Output the (X, Y) coordinate of the center of the cell containing the given text.  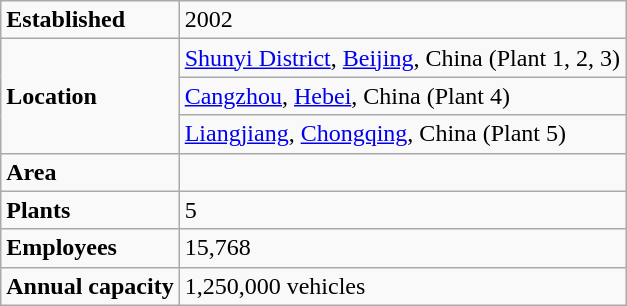
Cangzhou, Hebei, China (Plant 4) (402, 96)
Plants (90, 210)
Employees (90, 248)
Area (90, 172)
Annual capacity (90, 286)
Location (90, 96)
2002 (402, 20)
Shunyi District, Beijing, China (Plant 1, 2, 3) (402, 58)
5 (402, 210)
15,768 (402, 248)
1,250,000 vehicles (402, 286)
Established (90, 20)
Liangjiang, Chongqing, China (Plant 5) (402, 134)
